Identify which cell holds the provided text, then report its [x, y] central coordinate. 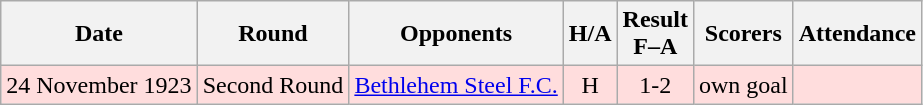
Second Round [273, 85]
1-2 [655, 85]
Scorers [743, 34]
H/A [590, 34]
Round [273, 34]
own goal [743, 85]
24 November 1923 [99, 85]
Opponents [456, 34]
H [590, 85]
Attendance [857, 34]
Bethlehem Steel F.C. [456, 85]
ResultF–A [655, 34]
Date [99, 34]
